Locate the cell with the specified text and output its [X, Y] center coordinate. 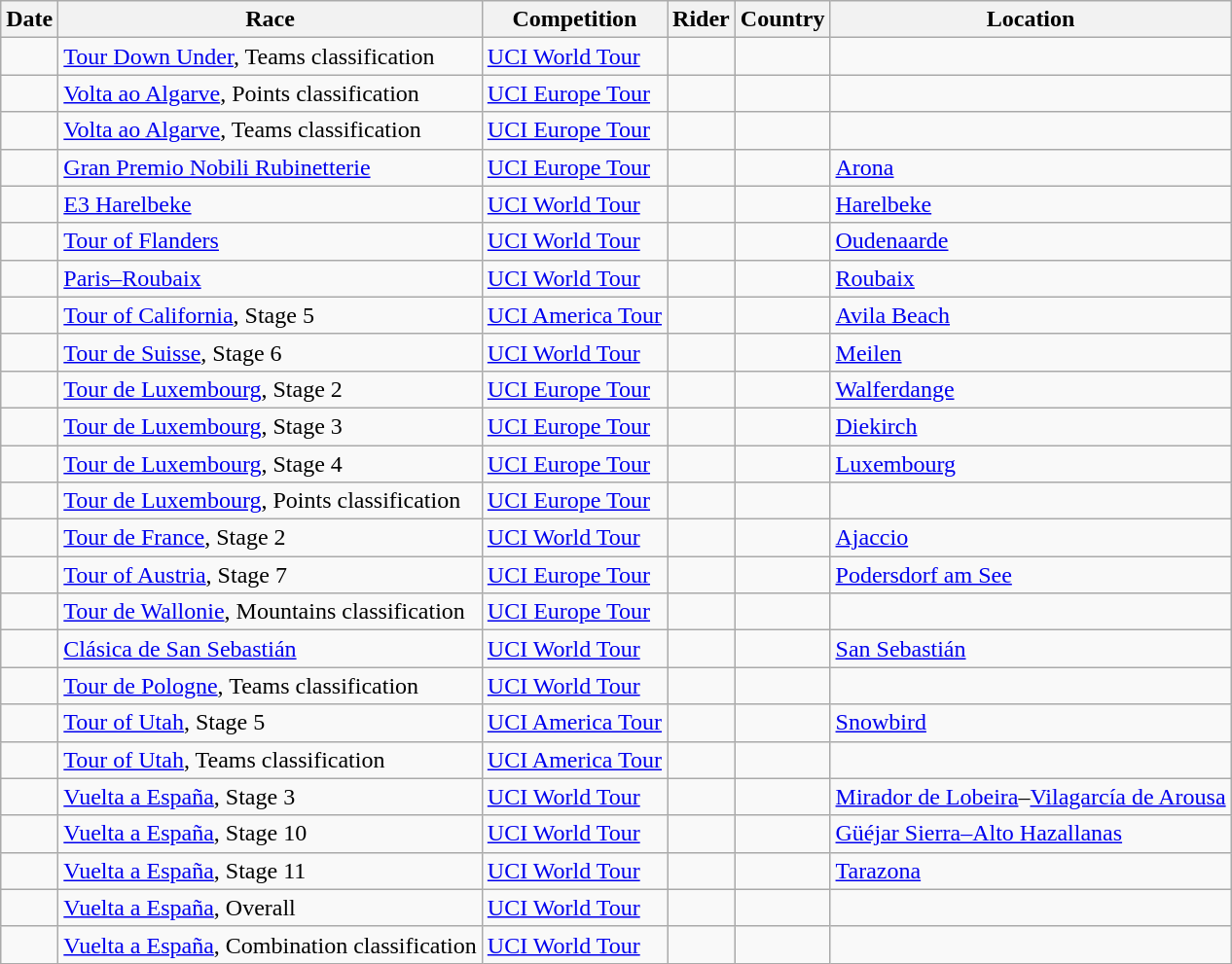
Clásica de San Sebastián [271, 649]
Snowbird [1031, 723]
Date [29, 19]
Diekirch [1031, 426]
Tour of Flanders [271, 241]
Vuelta a España, Stage 3 [271, 797]
Tour of Utah, Teams classification [271, 760]
Luxembourg [1031, 464]
Harelbeke [1031, 204]
Tour of Utah, Stage 5 [271, 723]
Volta ao Algarve, Points classification [271, 93]
Tour Down Under, Teams classification [271, 56]
Rider [702, 19]
Mirador de Lobeira–Vilagarcía de Arousa [1031, 797]
Güéjar Sierra–Alto Hazallanas [1031, 834]
Podersdorf am See [1031, 575]
Vuelta a España, Stage 11 [271, 871]
San Sebastián [1031, 649]
Vuelta a España, Combination classification [271, 945]
Tarazona [1031, 871]
Roubaix [1031, 278]
Country [782, 19]
Tour of California, Stage 5 [271, 315]
Location [1031, 19]
Tour de Suisse, Stage 6 [271, 352]
Meilen [1031, 352]
Tour de Luxembourg, Points classification [271, 501]
Tour de France, Stage 2 [271, 538]
Paris–Roubaix [271, 278]
Vuelta a España, Overall [271, 908]
Tour de Luxembourg, Stage 3 [271, 426]
Competition [574, 19]
Tour of Austria, Stage 7 [271, 575]
Race [271, 19]
Avila Beach [1031, 315]
Oudenaarde [1031, 241]
E3 Harelbeke [271, 204]
Gran Premio Nobili Rubinetterie [271, 167]
Tour de Wallonie, Mountains classification [271, 612]
Tour de Luxembourg, Stage 4 [271, 464]
Vuelta a España, Stage 10 [271, 834]
Tour de Luxembourg, Stage 2 [271, 389]
Volta ao Algarve, Teams classification [271, 130]
Ajaccio [1031, 538]
Walferdange [1031, 389]
Tour de Pologne, Teams classification [271, 686]
Arona [1031, 167]
